Return the [x, y] coordinate for the center point of the cell that contains the specified text.  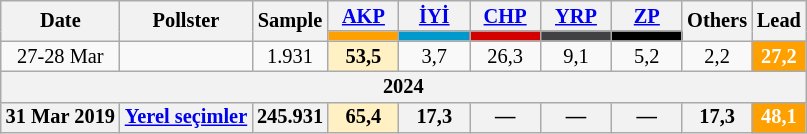
9,1 [576, 56]
48,1 [779, 118]
1.931 [290, 56]
26,3 [506, 56]
27-28 Mar [60, 56]
CHP [506, 16]
5,2 [646, 56]
YRP [576, 16]
Yerel seçimler [186, 118]
245.931 [290, 118]
Others [717, 20]
2,2 [717, 56]
Pollster [186, 20]
53,5 [364, 56]
27,2 [779, 56]
İYİ [434, 16]
31 Mar 2019 [60, 118]
Lead [779, 20]
3,7 [434, 56]
ZP [646, 16]
Date [60, 20]
Sample [290, 20]
2024 [404, 86]
AKP [364, 16]
65,4 [364, 118]
